For the text-containing cell, return its midpoint in (x, y) coordinate format. 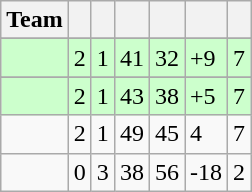
Team (35, 20)
3 (102, 172)
32 (166, 58)
+9 (206, 58)
0 (80, 172)
4 (206, 134)
56 (166, 172)
49 (132, 134)
43 (132, 96)
41 (132, 58)
-18 (206, 172)
45 (166, 134)
+5 (206, 96)
